Capture the cell that displays the provided text and extract its (x, y) central coordinate. 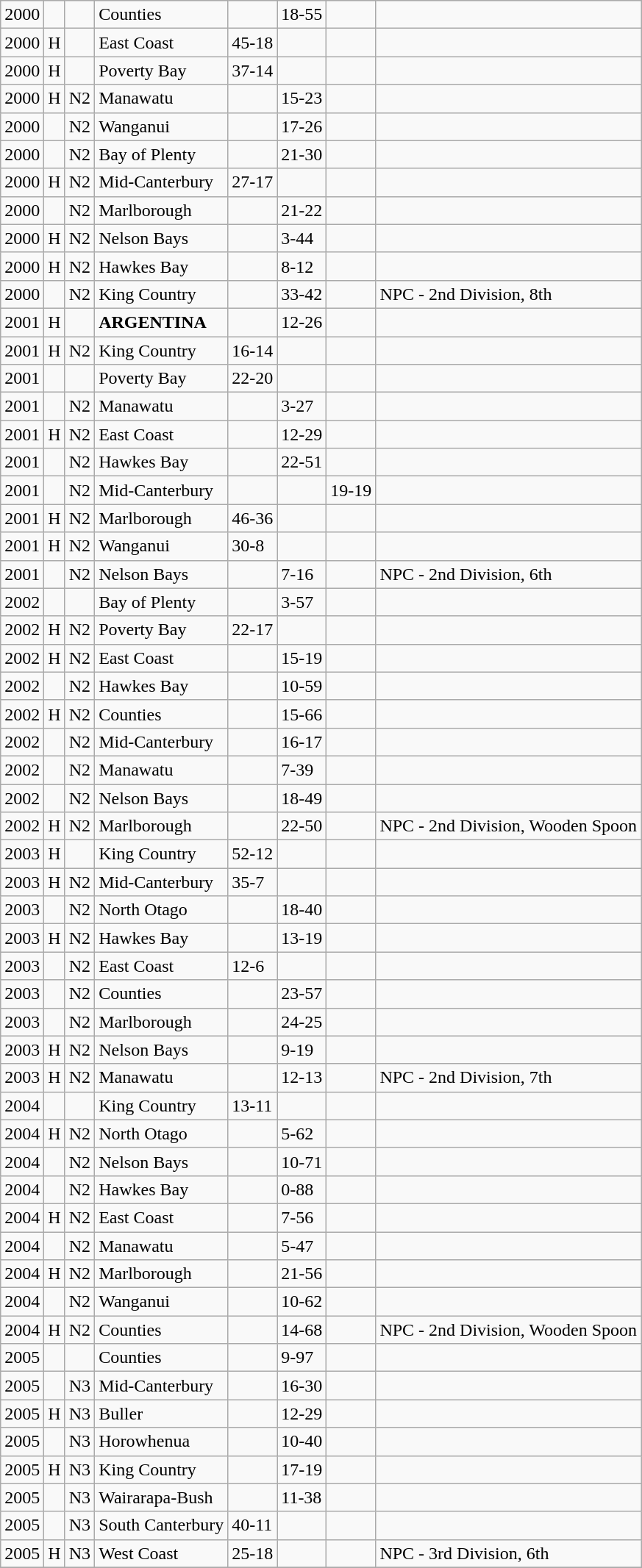
10-59 (302, 686)
18-49 (302, 798)
7-56 (302, 1217)
33-42 (302, 294)
13-19 (302, 938)
37-14 (253, 71)
9-19 (302, 1050)
16-14 (253, 351)
3-44 (302, 238)
21-30 (302, 154)
ARGENTINA (162, 322)
10-62 (302, 1302)
19-19 (352, 490)
8-12 (302, 266)
7-16 (302, 574)
52-12 (253, 854)
21-22 (302, 210)
27-17 (253, 182)
Wairarapa-Bush (162, 1497)
12-26 (302, 322)
17-26 (302, 126)
NPC - 2nd Division, 8th (509, 294)
West Coast (162, 1553)
10-40 (302, 1442)
17-19 (302, 1469)
23-57 (302, 994)
NPC - 2nd Division, 6th (509, 574)
22-51 (302, 462)
South Canterbury (162, 1525)
0-88 (302, 1189)
16-17 (302, 742)
15-23 (302, 99)
40-11 (253, 1525)
22-17 (253, 630)
NPC - 3rd Division, 6th (509, 1553)
35-7 (253, 882)
45-18 (253, 43)
12-13 (302, 1078)
30-8 (253, 546)
9-97 (302, 1358)
46-36 (253, 518)
18-55 (302, 15)
15-66 (302, 714)
5-62 (302, 1134)
22-20 (253, 379)
10-71 (302, 1161)
24-25 (302, 1022)
5-47 (302, 1246)
12-6 (253, 966)
18-40 (302, 910)
16-30 (302, 1386)
3-27 (302, 407)
13-11 (253, 1106)
25-18 (253, 1553)
11-38 (302, 1497)
NPC - 2nd Division, 7th (509, 1078)
14-68 (302, 1330)
7-39 (302, 770)
Horowhenua (162, 1442)
Buller (162, 1414)
21-56 (302, 1274)
22-50 (302, 826)
15-19 (302, 658)
3-57 (302, 602)
